Provide the (X, Y) coordinate of the cell's center where the given text is located.  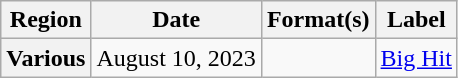
Region (46, 20)
Big Hit (416, 58)
Date (176, 20)
Various (46, 58)
Label (416, 20)
Format(s) (318, 20)
August 10, 2023 (176, 58)
